Determine the (x, y) coordinate at the center of the cell enclosing the given text.  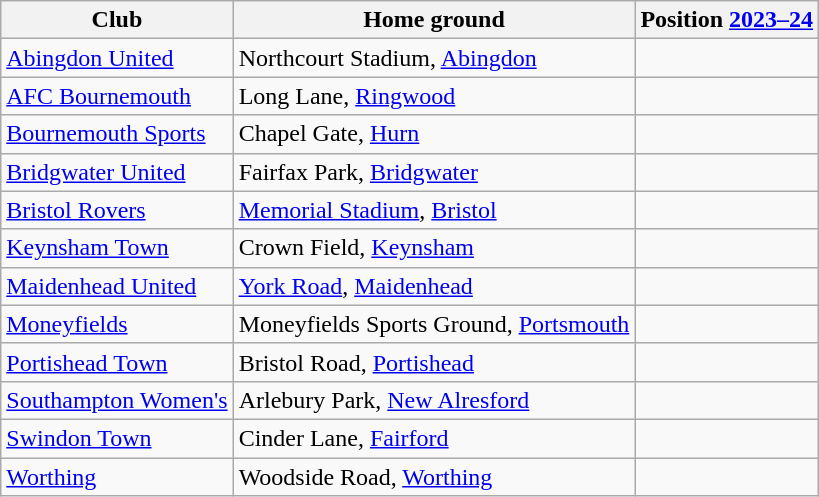
Long Lane, Ringwood (434, 96)
Swindon Town (117, 438)
Bournemouth Sports (117, 134)
Bridgwater United (117, 172)
Woodside Road, Worthing (434, 477)
Bristol Rovers (117, 210)
Home ground (434, 20)
Keynsham Town (117, 248)
Arlebury Park, New Alresford (434, 400)
Abingdon United (117, 58)
Crown Field, Keynsham (434, 248)
Club (117, 20)
Moneyfields Sports Ground, Portsmouth (434, 324)
Moneyfields (117, 324)
Fairfax Park, Bridgwater (434, 172)
York Road, Maidenhead (434, 286)
Northcourt Stadium, Abingdon (434, 58)
Worthing (117, 477)
Position 2023–24 (727, 20)
AFC Bournemouth (117, 96)
Maidenhead United (117, 286)
Bristol Road, Portishead (434, 362)
Portishead Town (117, 362)
Cinder Lane, Fairford (434, 438)
Chapel Gate, Hurn (434, 134)
Memorial Stadium, Bristol (434, 210)
Southampton Women's (117, 400)
